Find where the given text appears and provide that cell's center as (X, Y) coordinate. 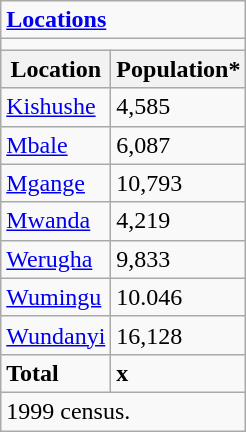
Mwanda (56, 221)
Mbale (56, 145)
4,585 (178, 107)
4,219 (178, 221)
Wumingu (56, 297)
x (178, 373)
Mgange (56, 183)
Location (56, 69)
10,793 (178, 183)
Werugha (56, 259)
16,128 (178, 335)
6,087 (178, 145)
Population* (178, 69)
Total (56, 373)
10.046 (178, 297)
Locations (124, 20)
Kishushe (56, 107)
1999 census. (124, 411)
Wundanyi (56, 335)
9,833 (178, 259)
